Pinpoint the cell where the given text exists, returning its (X, Y) midpoint coordinate. 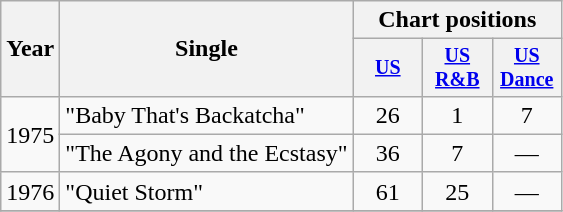
"Quiet Storm" (206, 191)
Year (30, 49)
"The Agony and the Ecstasy" (206, 153)
61 (388, 191)
25 (458, 191)
Single (206, 49)
1 (458, 115)
USR&B (458, 68)
26 (388, 115)
USDance (526, 68)
Chart positions (457, 20)
US (388, 68)
"Baby That's Backatcha" (206, 115)
36 (388, 153)
1975 (30, 134)
1976 (30, 191)
